Find where the given text appears and provide that cell's center as [X, Y] coordinate. 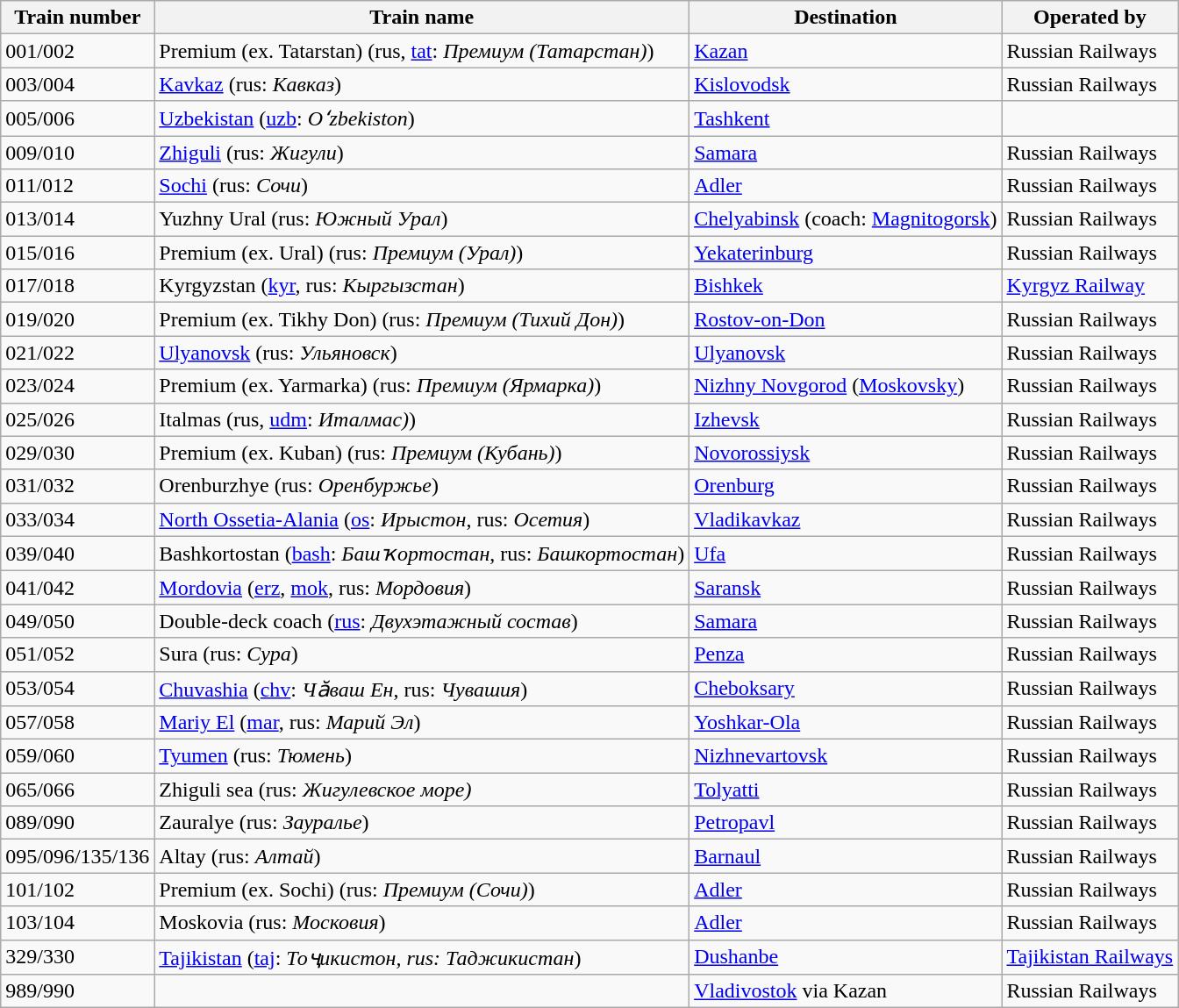
Tajikistan Railways [1090, 957]
051/052 [77, 654]
033/034 [77, 519]
329/330 [77, 957]
Bishkek [846, 286]
Premium (ex. Tikhy Don) (rus: Премиум (Тихий Дон)) [422, 319]
Kazan [846, 51]
Ulyanovsk (rus: Ульяновск) [422, 353]
Petropavl [846, 823]
015/016 [77, 253]
Penza [846, 654]
Yekaterinburg [846, 253]
Orenburg [846, 486]
003/004 [77, 84]
Train number [77, 18]
011/012 [77, 186]
095/096/135/136 [77, 856]
Cheboksary [846, 689]
Zhiguli sea (rus: Жигулевское море) [422, 790]
057/058 [77, 723]
Operated by [1090, 18]
Train name [422, 18]
Altay (rus: Алтай) [422, 856]
Bashkortostan (bash: Башҡортостан, rus: Башкортостан) [422, 554]
005/006 [77, 118]
059/060 [77, 756]
Chuvashia (chv: Чӑваш Ен, rus: Чувашия) [422, 689]
Zauralye (rus: Зауралье) [422, 823]
103/104 [77, 923]
065/066 [77, 790]
Premium (ex. Kuban) (rus: Премиум (Кубань)) [422, 453]
101/102 [77, 890]
Izhevsk [846, 419]
Yuzhny Ural (rus: Южный Урал) [422, 219]
009/010 [77, 152]
Tolyatti [846, 790]
Sochi (rus: Сочи) [422, 186]
021/022 [77, 353]
Vladikavkaz [846, 519]
Tyumen (rus: Тюмень) [422, 756]
Nizhny Novgorod (Moskovsky) [846, 386]
017/018 [77, 286]
989/990 [77, 991]
Nizhnevartovsk [846, 756]
041/042 [77, 588]
Vladivostok via Kazan [846, 991]
Kislovodsk [846, 84]
Sura (rus: Сура) [422, 654]
North Ossetia-Alania (os: Ирыстон, rus: Оcетия) [422, 519]
Mariy El (mar, rus: Марий Эл) [422, 723]
Premium (ex. Sochi) (rus: Премиум (Сочи)) [422, 890]
Kyrgyz Railway [1090, 286]
029/030 [77, 453]
Premium (ex. Ural) (rus: Премиум (Урал)) [422, 253]
Kavkaz (rus: Кавказ) [422, 84]
039/040 [77, 554]
031/032 [77, 486]
053/054 [77, 689]
Zhiguli (rus: Жигули) [422, 152]
Destination [846, 18]
Premium (ex. Tatarstan) (rus, tat: Премиум (Татарстан)) [422, 51]
Premium (ex. Yarmarka) (rus: Премиум (Ярмарка)) [422, 386]
089/090 [77, 823]
049/050 [77, 621]
Ufa [846, 554]
Dushanbe [846, 957]
Moskovia (rus: Московия) [422, 923]
Italmas (rus, udm: Италмас)) [422, 419]
Barnaul [846, 856]
Kyrgyzstan (kyr, rus: Кыргызстан) [422, 286]
023/024 [77, 386]
019/020 [77, 319]
Chelyabinsk (coach: Magnitogorsk) [846, 219]
Mordovia (erz, mok, rus: Мордовия) [422, 588]
Yoshkar-Ola [846, 723]
Tajikistan (taj: Тоҷикистон, rus: Таджикистан) [422, 957]
Tashkent [846, 118]
Rostov-on-Don [846, 319]
Orenburzhye (rus: Оренбуржье) [422, 486]
025/026 [77, 419]
Ulyanovsk [846, 353]
Saransk [846, 588]
001/002 [77, 51]
Uzbekistan (uzb: Oʻzbekiston) [422, 118]
013/014 [77, 219]
Novorossiysk [846, 453]
Double-deck coach (rus: Двухэтажный состав) [422, 621]
